Locate the cell with the specified text and output its (X, Y) center coordinate. 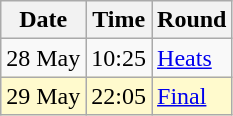
29 May (44, 96)
22:05 (119, 96)
Final (192, 96)
Date (44, 20)
Time (119, 20)
Round (192, 20)
10:25 (119, 58)
28 May (44, 58)
Heats (192, 58)
